Pinpoint the cell where the given text exists, returning its [x, y] midpoint coordinate. 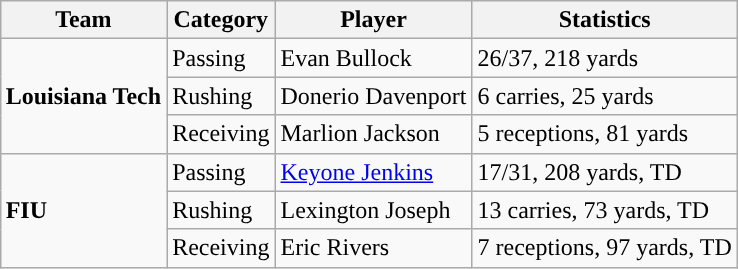
Keyone Jenkins [374, 172]
7 receptions, 97 yards, TD [604, 248]
Donerio Davenport [374, 96]
Player [374, 20]
13 carries, 73 yards, TD [604, 210]
FIU [83, 210]
Statistics [604, 20]
Team [83, 20]
6 carries, 25 yards [604, 96]
Marlion Jackson [374, 134]
Louisiana Tech [83, 96]
17/31, 208 yards, TD [604, 172]
5 receptions, 81 yards [604, 134]
Category [221, 20]
Lexington Joseph [374, 210]
Eric Rivers [374, 248]
26/37, 218 yards [604, 58]
Evan Bullock [374, 58]
